Detect which cell encompasses the target text, then output its [x, y] center coordinate. 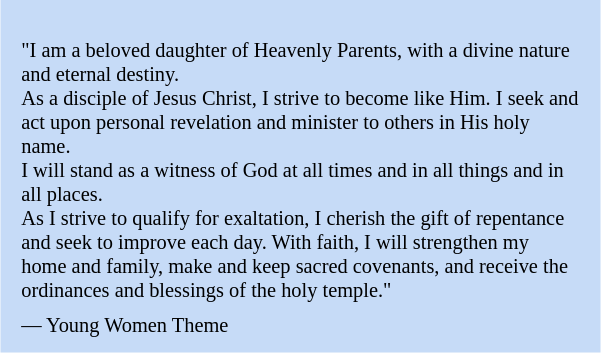
— Young Women Theme [300, 326]
